Detect which cell encompasses the target text, then output its (x, y) center coordinate. 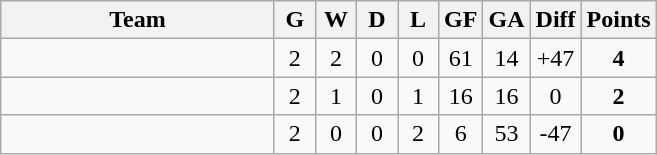
W (336, 20)
Team (138, 20)
61 (461, 58)
14 (506, 58)
4 (618, 58)
6 (461, 134)
GA (506, 20)
GF (461, 20)
+47 (556, 58)
-47 (556, 134)
D (376, 20)
G (294, 20)
53 (506, 134)
Points (618, 20)
Diff (556, 20)
L (418, 20)
